Detect which cell encompasses the target text, then output its (X, Y) center coordinate. 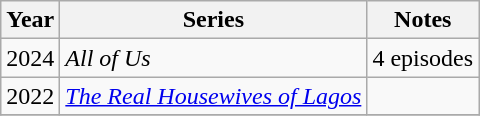
Year (30, 20)
2024 (30, 58)
All of Us (214, 58)
2022 (30, 96)
Notes (423, 20)
The Real Housewives of Lagos (214, 96)
Series (214, 20)
4 episodes (423, 58)
